Scan for the cell matching the given text and deliver its [x, y] coordinate at center. 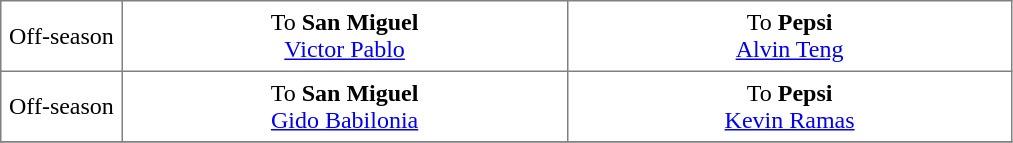
To PepsiKevin Ramas [790, 106]
To PepsiAlvin Teng [790, 36]
To San MiguelVictor Pablo [344, 36]
To San MiguelGido Babilonia [344, 106]
